Extract the [x, y] coordinate from the center of the cell holding the provided text.  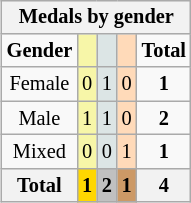
Medals by gender [96, 17]
Gender [40, 51]
Mixed [40, 152]
4 [164, 185]
Male [40, 118]
Female [40, 84]
